For the text-containing cell, return its midpoint in (x, y) coordinate format. 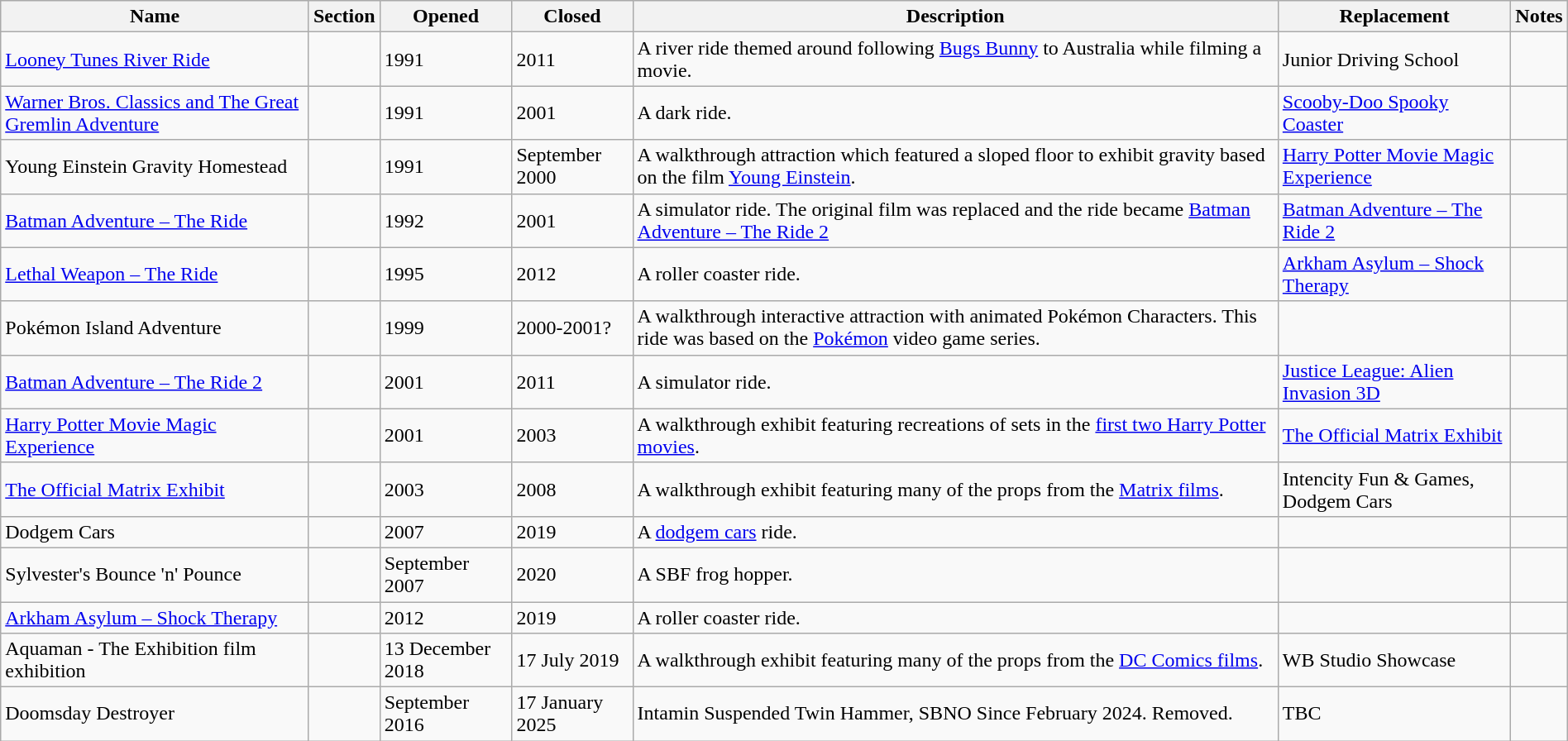
A walkthrough attraction which featured a sloped floor to exhibit gravity based on the film Young Einstein. (955, 167)
A walkthrough exhibit featuring many of the props from the DC Comics films. (955, 660)
A simulator ride. (955, 382)
Notes (1539, 17)
A simulator ride. The original film was replaced and the ride became Batman Adventure – The Ride 2 (955, 220)
Sylvester's Bounce 'n' Pounce (155, 574)
A walkthrough interactive attraction with animated Pokémon Characters. This ride was based on the Pokémon video game series. (955, 327)
1999 (446, 327)
TBC (1394, 715)
Replacement (1394, 17)
2020 (572, 574)
A river ride themed around following Bugs Bunny to Australia while filming a movie. (955, 60)
A walkthrough exhibit featuring recreations of sets in the first two Harry Potter movies. (955, 435)
1992 (446, 220)
Lethal Weapon – The Ride (155, 275)
Junior Driving School (1394, 60)
2007 (446, 532)
Aquaman - The Exhibition film exhibition (155, 660)
A dodgem cars ride. (955, 532)
Batman Adventure – The Ride (155, 220)
September 2007 (446, 574)
A SBF frog hopper. (955, 574)
2008 (572, 490)
Section (344, 17)
Description (955, 17)
Pokémon Island Adventure (155, 327)
Dodgem Cars (155, 532)
13 December 2018 (446, 660)
Young Einstein Gravity Homestead (155, 167)
A walkthrough exhibit featuring many of the props from the Matrix films. (955, 490)
Scooby-Doo Spooky Coaster (1394, 112)
Closed (572, 17)
Intencity Fun & Games, Dodgem Cars (1394, 490)
Warner Bros. Classics and The Great Gremlin Adventure (155, 112)
2000-2001? (572, 327)
Name (155, 17)
Intamin Suspended Twin Hammer, SBNO Since February 2024. Removed. (955, 715)
September 2000 (572, 167)
Justice League: Alien Invasion 3D (1394, 382)
September 2016 (446, 715)
A dark ride. (955, 112)
1995 (446, 275)
Looney Tunes River Ride (155, 60)
17 January 2025 (572, 715)
Doomsday Destroyer (155, 715)
17 July 2019 (572, 660)
WB Studio Showcase (1394, 660)
Opened (446, 17)
